Search for the cell housing the specified text and yield its (X, Y) center coordinate. 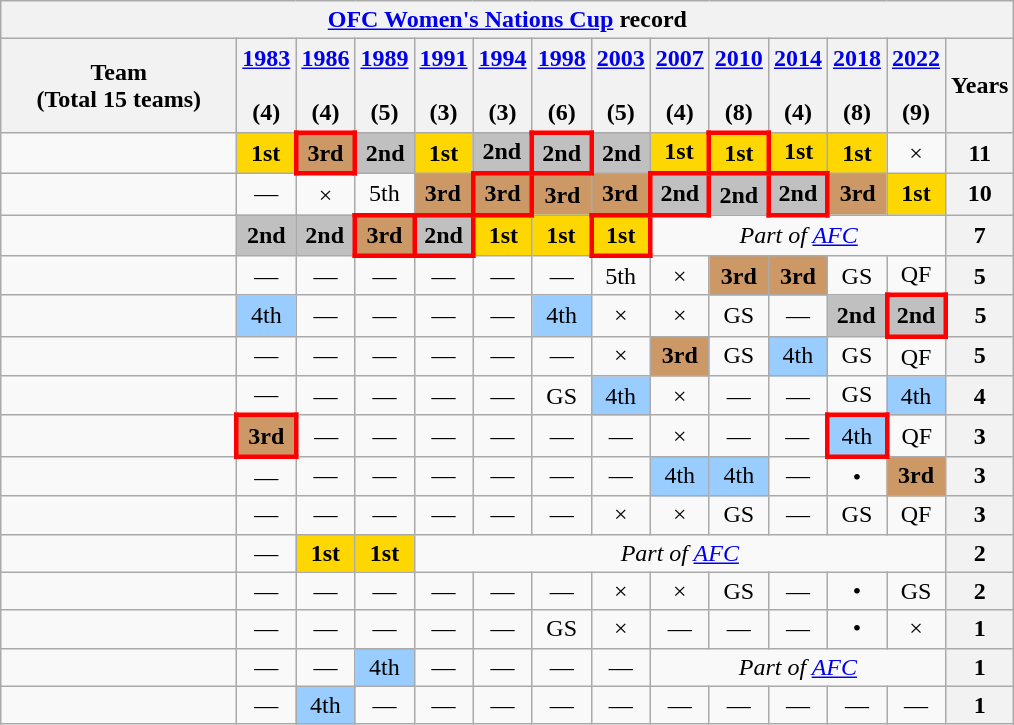
7 (980, 234)
2003(5) (620, 86)
1998(6) (562, 86)
1983(4) (266, 86)
Years (980, 86)
1986(4) (326, 86)
2022(9) (916, 86)
1989(5) (384, 86)
2007(4) (680, 86)
4 (980, 396)
OFC Women's Nations Cup record (508, 20)
Team(Total 15 teams) (119, 86)
1991(3) (444, 86)
11 (980, 152)
2014(4) (798, 86)
2018(8) (856, 86)
1994(3) (502, 86)
2010(8) (738, 86)
10 (980, 194)
